Detect which cell encompasses the target text, then output its [x, y] center coordinate. 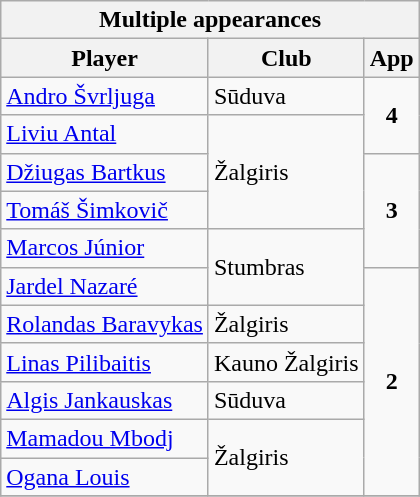
Rolandas Baravykas [105, 324]
4 [392, 115]
App [392, 58]
Multiple appearances [210, 20]
Kauno Žalgiris [286, 362]
3 [392, 210]
Tomáš Šimkovič [105, 210]
Club [286, 58]
Stumbras [286, 267]
Algis Jankauskas [105, 400]
Liviu Antal [105, 134]
Linas Pilibaitis [105, 362]
2 [392, 381]
Marcos Júnior [105, 248]
Džiugas Bartkus [105, 172]
Jardel Nazaré [105, 286]
Mamadou Mbodj [105, 438]
Player [105, 58]
Andro Švrljuga [105, 96]
Ogana Louis [105, 477]
